From the cell containing the given text, extract its center point as (X, Y) coordinate. 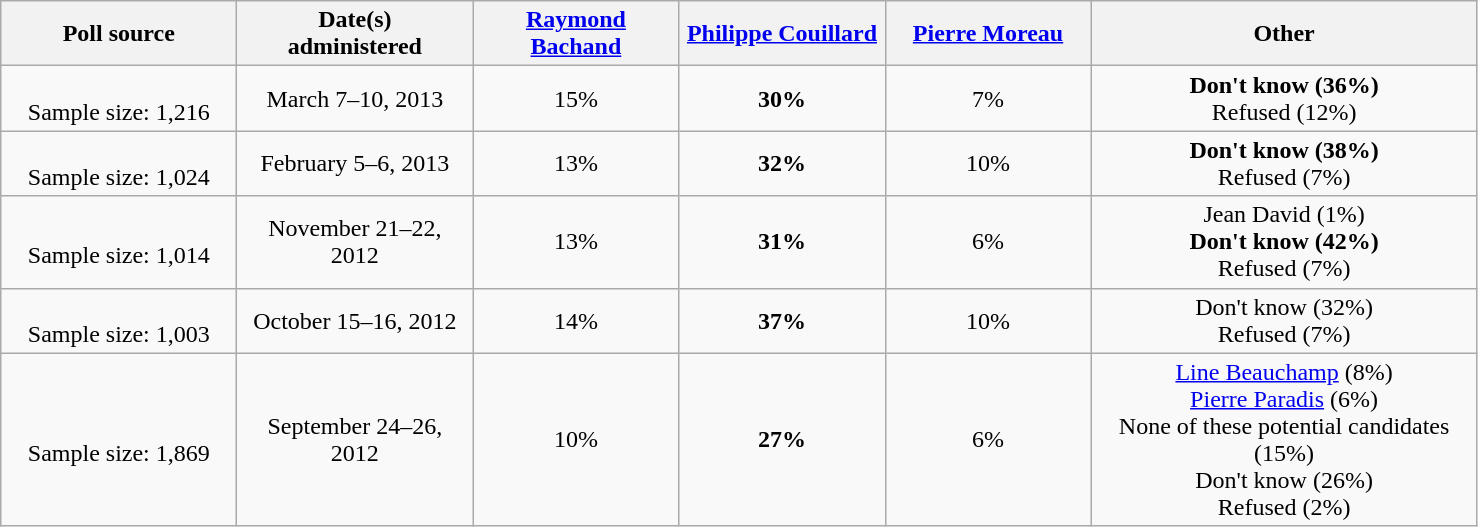
September 24–26, 2012 (355, 440)
Sample size: 1,216 (119, 98)
October 15–16, 2012 (355, 320)
7% (988, 98)
Sample size: 1,024 (119, 164)
Sample size: 1,003 (119, 320)
Line Beauchamp (8%)Pierre Paradis (6%)None of these potential candidates (15%)Don't know (26%)Refused (2%) (1284, 440)
Other (1284, 34)
Raymond Bachand (576, 34)
Sample size: 1,869 (119, 440)
Poll source (119, 34)
37% (782, 320)
14% (576, 320)
February 5–6, 2013 (355, 164)
Don't know (38%)Refused (7%) (1284, 164)
15% (576, 98)
27% (782, 440)
November 21–22, 2012 (355, 242)
Date(s) administered (355, 34)
30% (782, 98)
Jean David (1%)Don't know (42%)Refused (7%) (1284, 242)
Pierre Moreau (988, 34)
Don't know (32%)Refused (7%) (1284, 320)
March 7–10, 2013 (355, 98)
32% (782, 164)
Sample size: 1,014 (119, 242)
31% (782, 242)
Don't know (36%)Refused (12%) (1284, 98)
Philippe Couillard (782, 34)
